Detect which cell encompasses the target text, then output its (X, Y) center coordinate. 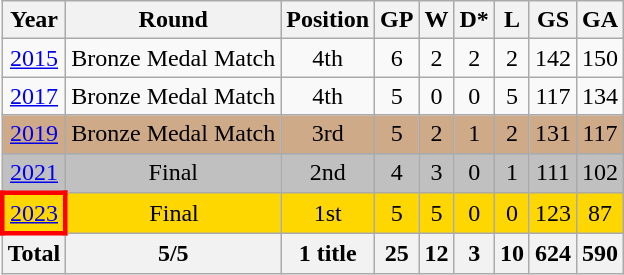
624 (552, 254)
GP (397, 20)
12 (436, 254)
150 (600, 58)
3rd (328, 134)
L (512, 20)
W (436, 20)
D* (474, 20)
Year (34, 20)
5/5 (174, 254)
142 (552, 58)
1 title (328, 254)
4 (397, 173)
GS (552, 20)
GA (600, 20)
134 (600, 96)
102 (600, 173)
123 (552, 214)
Round (174, 20)
131 (552, 134)
Position (328, 20)
111 (552, 173)
Total (34, 254)
1st (328, 214)
2021 (34, 173)
2nd (328, 173)
2023 (34, 214)
25 (397, 254)
590 (600, 254)
2015 (34, 58)
2019 (34, 134)
10 (512, 254)
6 (397, 58)
2017 (34, 96)
87 (600, 214)
